Identify which cell holds the provided text, then report its (x, y) central coordinate. 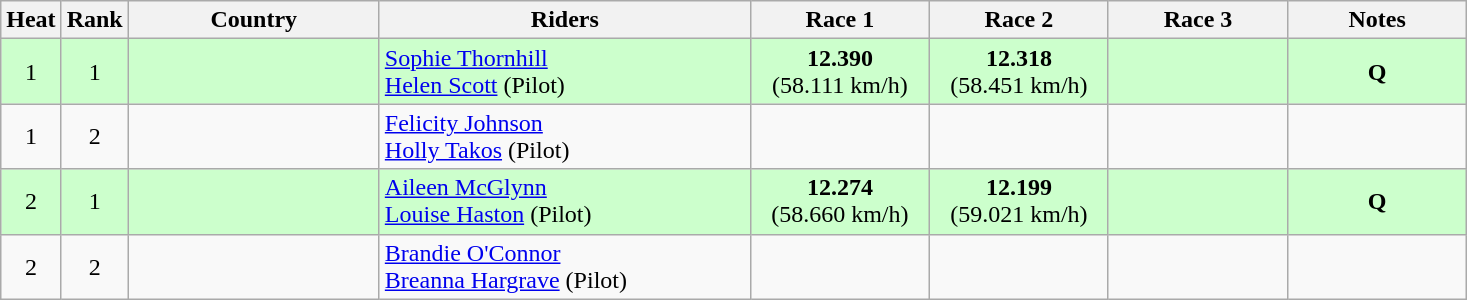
Rank (94, 20)
Sophie ThornhillHelen Scott (Pilot) (564, 72)
Notes (1378, 20)
Brandie O'ConnorBreanna Hargrave (Pilot) (564, 266)
12.390(58.111 km/h) (840, 72)
Race 1 (840, 20)
Race 2 (1018, 20)
12.318(58.451 km/h) (1018, 72)
Riders (564, 20)
12.199(59.021 km/h) (1018, 202)
Race 3 (1198, 20)
Heat (31, 20)
Felicity JohnsonHolly Takos (Pilot) (564, 136)
12.274(58.660 km/h) (840, 202)
Country (254, 20)
Aileen McGlynnLouise Haston (Pilot) (564, 202)
